Find where the given text appears and provide that cell's center as [X, Y] coordinate. 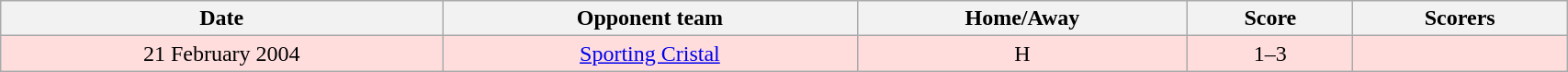
Date [222, 18]
Score [1270, 18]
Sporting Cristal [650, 54]
Opponent team [650, 18]
Home/Away [1022, 18]
Scorers [1461, 18]
H [1022, 54]
21 February 2004 [222, 54]
1–3 [1270, 54]
